Return the [x, y] coordinate for the center point of the cell that contains the specified text.  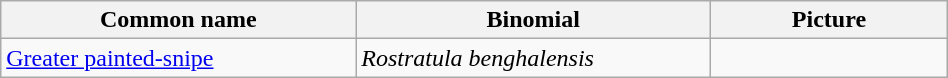
Binomial [534, 20]
Common name [178, 20]
Greater painted-snipe [178, 58]
Rostratula benghalensis [534, 58]
Picture [830, 20]
